Find where the given text appears and provide that cell's center as (x, y) coordinate. 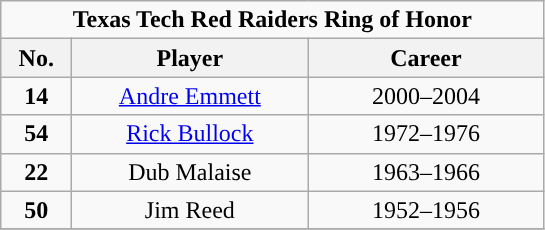
Rick Bullock (190, 134)
Andre Emmett (190, 96)
Career (426, 58)
14 (36, 96)
Texas Tech Red Raiders Ring of Honor (272, 20)
1963–1966 (426, 172)
Jim Reed (190, 210)
54 (36, 134)
50 (36, 210)
22 (36, 172)
2000–2004 (426, 96)
Dub Malaise (190, 172)
1952–1956 (426, 210)
Player (190, 58)
1972–1976 (426, 134)
No. (36, 58)
